Determine the [x, y] coordinate at the center of the cell enclosing the given text.  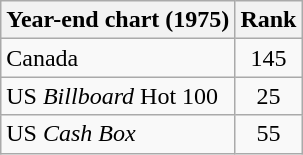
US Cash Box [118, 134]
145 [268, 58]
Canada [118, 58]
Rank [268, 20]
Year-end chart (1975) [118, 20]
US Billboard Hot 100 [118, 96]
25 [268, 96]
55 [268, 134]
